For the text-containing cell, return its midpoint in [X, Y] coordinate format. 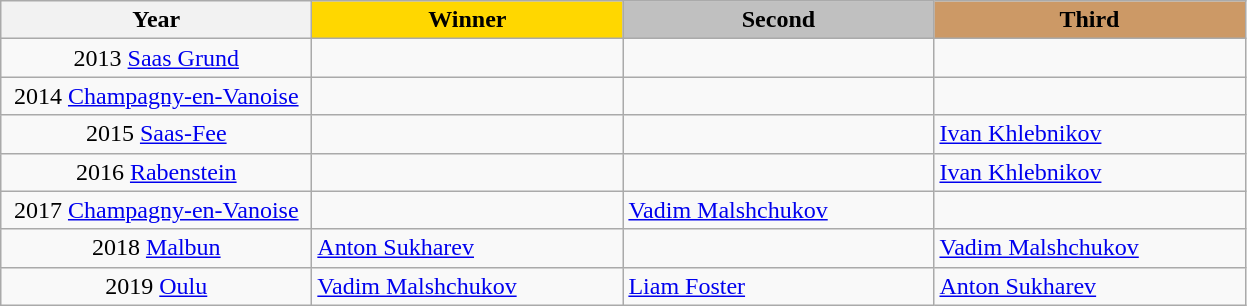
2016 Rabenstein [156, 172]
Winner [468, 20]
2015 Saas-Fee [156, 134]
2018 Malbun [156, 248]
Second [778, 20]
Liam Foster [778, 286]
2013 Saas Grund [156, 58]
2017 Champagny-en-Vanoise [156, 210]
Year [156, 20]
Third [1090, 20]
2019 Oulu [156, 286]
2014 Champagny-en-Vanoise [156, 96]
